Return the (X, Y) coordinate for the center point of the cell that contains the specified text.  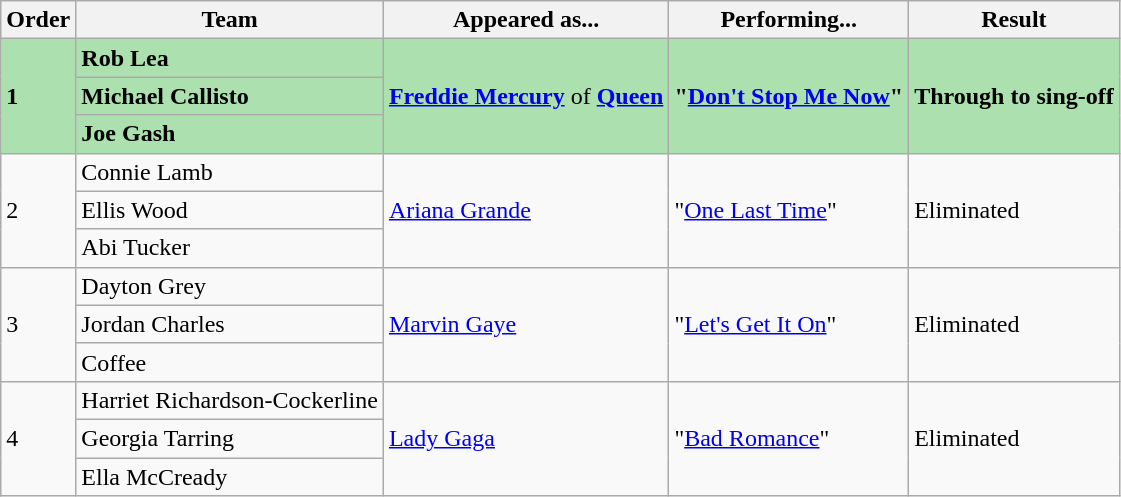
Marvin Gaye (526, 324)
Order (38, 20)
1 (38, 96)
Harriet Richardson-Cockerline (230, 400)
2 (38, 210)
Through to sing-off (1014, 96)
Team (230, 20)
4 (38, 438)
Ariana Grande (526, 210)
Jordan Charles (230, 324)
Coffee (230, 362)
Freddie Mercury of Queen (526, 96)
"One Last Time" (789, 210)
"Let's Get It On" (789, 324)
Joe Gash (230, 134)
Dayton Grey (230, 286)
Lady Gaga (526, 438)
Michael Callisto (230, 96)
Abi Tucker (230, 248)
Result (1014, 20)
Ella McCready (230, 477)
Connie Lamb (230, 172)
Appeared as... (526, 20)
"Don't Stop Me Now" (789, 96)
"Bad Romance" (789, 438)
Georgia Tarring (230, 438)
Performing... (789, 20)
3 (38, 324)
Ellis Wood (230, 210)
Rob Lea (230, 58)
